From the cell containing the given text, extract its center point as [X, Y] coordinate. 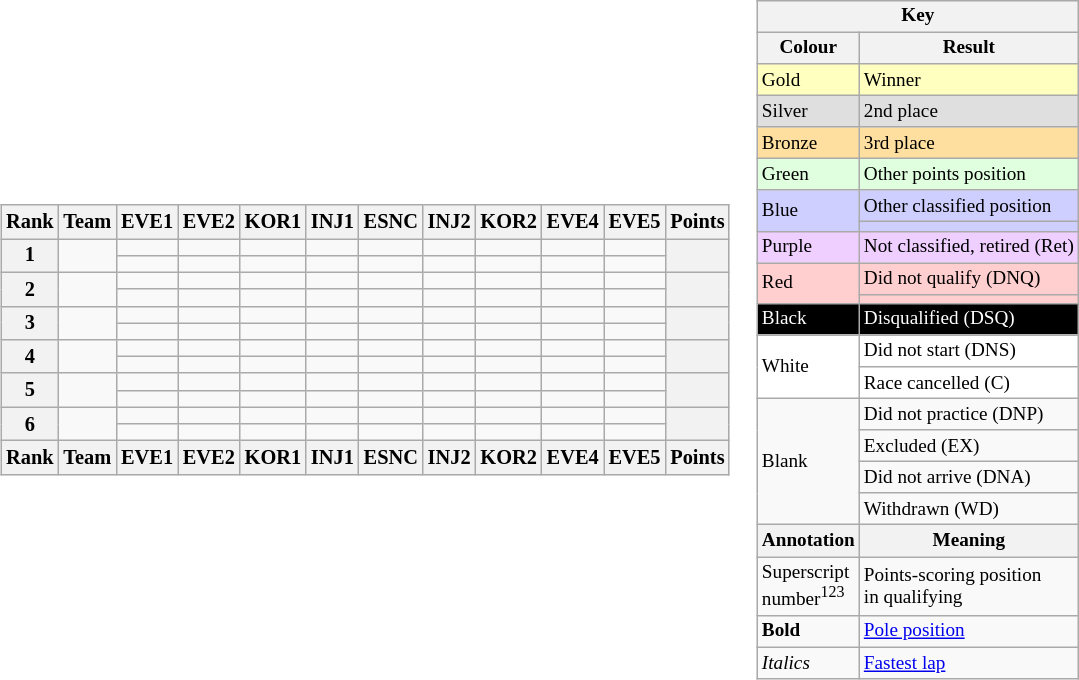
Excluded (EX) [968, 446]
Colour [808, 48]
3 [30, 323]
Purple [808, 247]
Winner [968, 80]
Other points position [968, 175]
Blank [808, 462]
Blue [808, 210]
Silver [808, 111]
Did not practice (DNP) [968, 414]
Did not qualify (DNQ) [968, 279]
Red [808, 284]
Did not start (DNS) [968, 351]
Green [808, 175]
Other classified position [968, 206]
Italics [808, 663]
Pole position [968, 632]
White [808, 366]
Superscriptnumber123 [808, 586]
Key [918, 16]
5 [30, 390]
1 [30, 256]
Gold [808, 80]
Annotation [808, 541]
Not classified, retired (Ret) [968, 247]
Points-scoring positionin qualifying [968, 586]
Meaning [968, 541]
Bold [808, 632]
Bronze [808, 143]
Did not arrive (DNA) [968, 478]
Fastest lap [968, 663]
Withdrawn (WD) [968, 509]
3rd place [968, 143]
Result [968, 48]
4 [30, 357]
Disqualified (DSQ) [968, 319]
2 [30, 289]
Black [808, 319]
Race cancelled (C) [968, 383]
6 [30, 424]
2nd place [968, 111]
